Return the (X, Y) coordinate for the center point of the cell that contains the specified text.  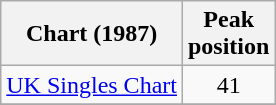
41 (228, 85)
Peakposition (228, 34)
UK Singles Chart (92, 85)
Chart (1987) (92, 34)
